For the text-containing cell, return its midpoint in [X, Y] coordinate format. 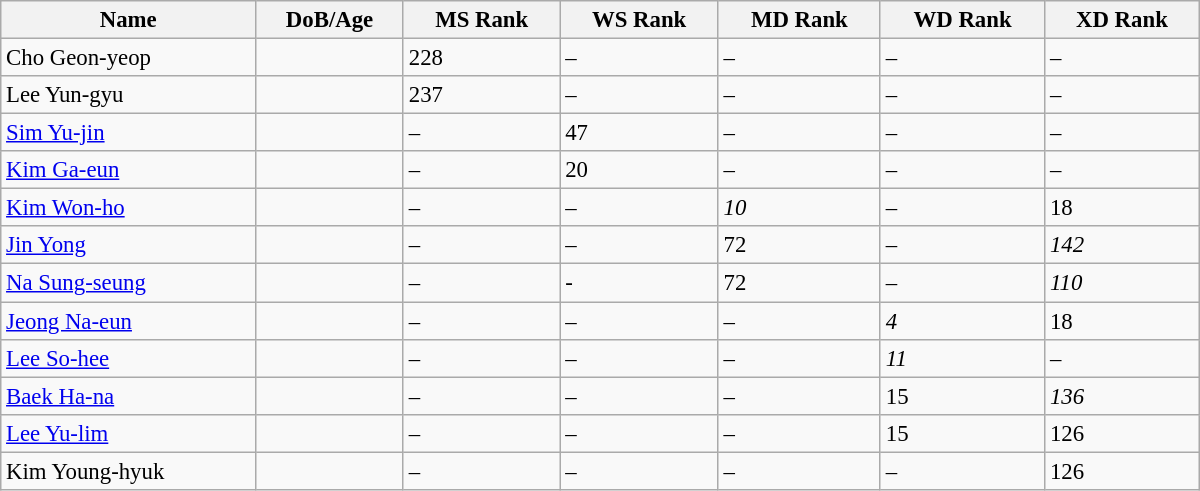
Baek Ha-na [128, 396]
47 [639, 133]
11 [962, 358]
Jeong Na-eun [128, 321]
DoB/Age [330, 20]
Kim Won-ho [128, 208]
110 [1122, 283]
WS Rank [639, 20]
Sim Yu-jin [128, 133]
- [639, 283]
Kim Young-hyuk [128, 471]
237 [481, 95]
20 [639, 170]
Lee So-hee [128, 358]
MS Rank [481, 20]
Lee Yu-lim [128, 433]
WD Rank [962, 20]
Na Sung-seung [128, 283]
MD Rank [799, 20]
Name [128, 20]
136 [1122, 396]
4 [962, 321]
Cho Geon-yeop [128, 58]
Kim Ga-eun [128, 170]
228 [481, 58]
Jin Yong [128, 245]
XD Rank [1122, 20]
Lee Yun-gyu [128, 95]
10 [799, 208]
142 [1122, 245]
